Return [x, y] of the center of cell containing provided text 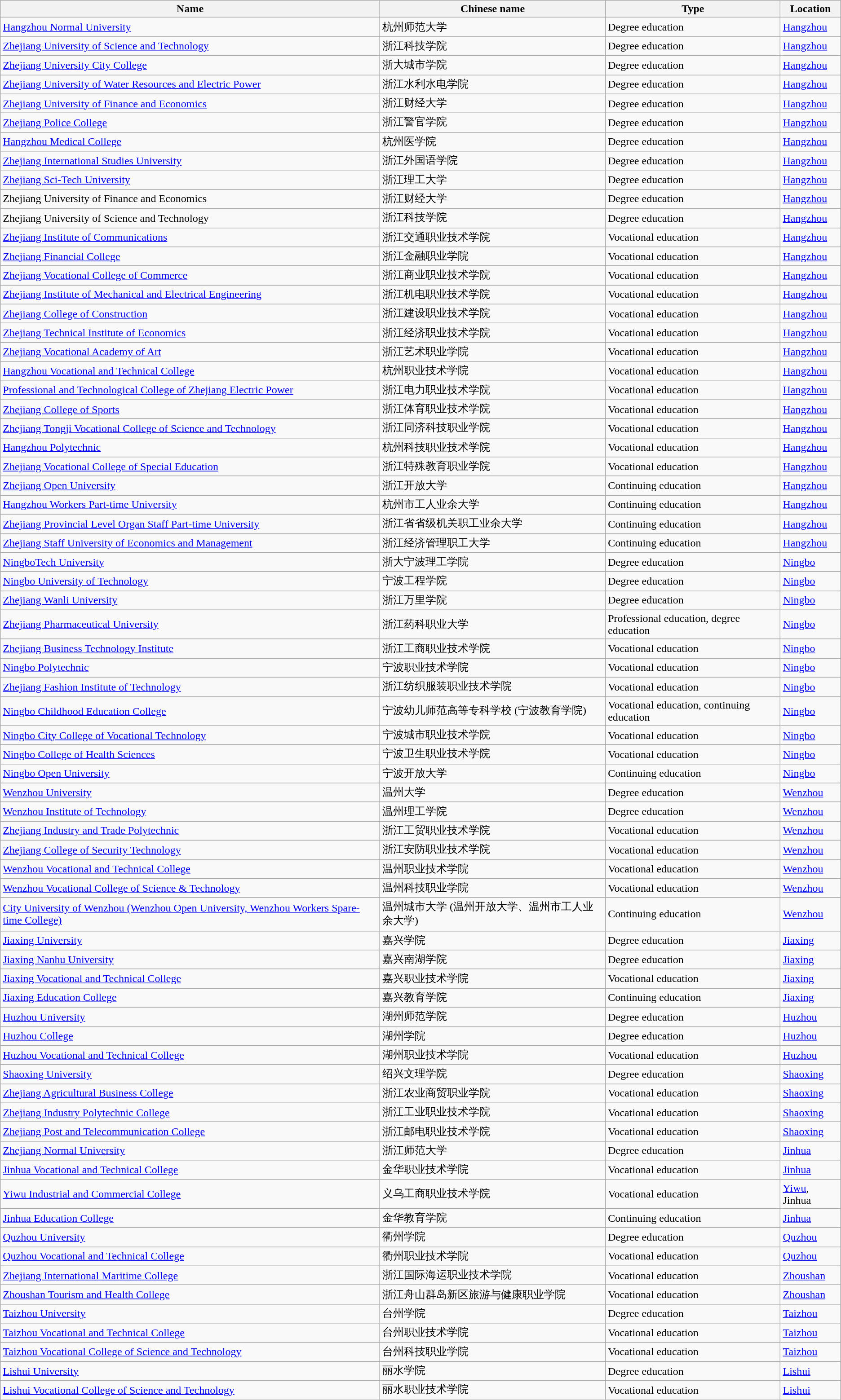
浙江经济管理职工大学 [492, 543]
Hangzhou Workers Part-time University [190, 505]
衢州职业技术学院 [492, 1256]
杭州师范大学 [492, 27]
温州城市大学 (温州开放大学、温州市工人业余大学) [492, 914]
浙江同济科技职业学院 [492, 428]
浙江工业职业技术学院 [492, 1113]
浙大城市学院 [492, 66]
浙江经济职业技术学院 [492, 333]
Zhejiang Technical Institute of Economics [190, 333]
台州职业技术学院 [492, 1333]
Lishui University [190, 1371]
Yiwu Industrial and Commercial College [190, 1193]
湖州师范学院 [492, 1017]
杭州医学院 [492, 142]
Jinhua Vocational and Technical College [190, 1170]
Wenzhou Institute of Technology [190, 812]
丽水职业技术学院 [492, 1390]
Zhejiang Post and Telecommunication College [190, 1131]
Zhejiang Business Technology Institute [190, 648]
Shaoxing University [190, 1074]
Vocational education, continuing education [693, 711]
浙江农业商贸职业学院 [492, 1094]
Zhejiang University City College [190, 66]
浙江机电职业技术学院 [492, 295]
浙江建设职业技术学院 [492, 313]
Jiaxing Education College [190, 998]
宁波开放大学 [492, 773]
Zhejiang Open University [190, 486]
Hangzhou Medical College [190, 142]
Zhejiang College of Security Technology [190, 850]
湖州职业技术学院 [492, 1055]
Jiaxing Nanhu University [190, 960]
浙大宁波理工学院 [492, 562]
Zhejiang Police College [190, 123]
浙江开放大学 [492, 486]
杭州职业技术学院 [492, 371]
City University of Wenzhou (Wenzhou Open University, Wenzhou Workers Spare-time College) [190, 914]
Ningbo Childhood Education College [190, 711]
Ningbo Open University [190, 773]
Zhejiang Staff University of Economics and Management [190, 543]
台州学院 [492, 1314]
浙江交通职业技术学院 [492, 237]
Jinhua Education College [190, 1219]
浙江金融职业学院 [492, 257]
浙江国际海运职业技术学院 [492, 1275]
台州科技职业学院 [492, 1352]
Zhejiang Industry Polytechnic College [190, 1113]
Hangzhou Polytechnic [190, 447]
Taizhou Vocational College of Science and Technology [190, 1352]
Yiwu, Jinhua [810, 1193]
Jiaxing Vocational and Technical College [190, 979]
浙江工商职业技术学院 [492, 648]
宁波职业技术学院 [492, 668]
Zhejiang College of Sports [190, 409]
Zhejiang International Studies University [190, 161]
Taizhou University [190, 1314]
浙江特殊教育职业学院 [492, 467]
Taizhou Vocational and Technical College [190, 1333]
Zhejiang Normal University [190, 1150]
Huzhou University [190, 1017]
义乌工商职业技术学院 [492, 1193]
嘉兴学院 [492, 940]
丽水学院 [492, 1371]
浙江万里学院 [492, 601]
温州科技职业学院 [492, 888]
浙江理工大学 [492, 180]
Zhejiang Vocational Academy of Art [190, 352]
Zhejiang University of Water Resources and Electric Power [190, 84]
Zhejiang Vocational College of Special Education [190, 467]
Zhejiang International Maritime College [190, 1275]
Wenzhou Vocational and Technical College [190, 869]
Zhejiang Fashion Institute of Technology [190, 687]
Zhoushan Tourism and Health College [190, 1295]
嘉兴南湖学院 [492, 960]
浙江省省级机关职工业余大学 [492, 524]
浙江纺织服装职业技术学院 [492, 687]
Zhejiang Wanli University [190, 601]
Zhejiang Agricultural Business College [190, 1094]
浙江水利水电学院 [492, 84]
Zhejiang College of Construction [190, 313]
金华教育学院 [492, 1219]
Zhejiang Pharmaceutical University [190, 624]
宁波幼儿师范高等专科学校 (宁波教育学院) [492, 711]
浙江警官学院 [492, 123]
Zhejiang Financial College [190, 257]
Quzhou Vocational and Technical College [190, 1256]
浙江舟山群岛新区旅游与健康职业学院 [492, 1295]
Zhejiang Sci-Tech University [190, 180]
Zhejiang Tongji Vocational College of Science and Technology [190, 428]
浙江邮电职业技术学院 [492, 1131]
Zhejiang Industry and Trade Polytechnic [190, 831]
浙江安防职业技术学院 [492, 850]
Wenzhou University [190, 793]
温州理工学院 [492, 812]
宁波城市职业技术学院 [492, 735]
Ningbo College of Health Sciences [190, 754]
杭州市工人业余大学 [492, 505]
宁波工程学院 [492, 581]
宁波卫生职业技术学院 [492, 754]
浙江体育职业技术学院 [492, 409]
Professional and Technological College of Zhejiang Electric Power [190, 391]
Chinese name [492, 9]
浙江师范大学 [492, 1150]
Hangzhou Normal University [190, 27]
Huzhou College [190, 1036]
浙江电力职业技术学院 [492, 391]
Zhejiang Institute of Communications [190, 237]
杭州科技职业技术学院 [492, 447]
浙江工贸职业技术学院 [492, 831]
浙江艺术职业学院 [492, 352]
Zhejiang Provincial Level Organ Staff Part-time University [190, 524]
嘉兴教育学院 [492, 998]
浙江外国语学院 [492, 161]
金华职业技术学院 [492, 1170]
温州职业技术学院 [492, 869]
Zhejiang Institute of Mechanical and Electrical Engineering [190, 295]
Huzhou Vocational and Technical College [190, 1055]
Professional education, degree education [693, 624]
Name [190, 9]
Wenzhou Vocational College of Science & Technology [190, 888]
Ningbo City College of Vocational Technology [190, 735]
Ningbo Polytechnic [190, 668]
NingboTech University [190, 562]
浙江药科职业大学 [492, 624]
Lishui Vocational College of Science and Technology [190, 1390]
Jiaxing University [190, 940]
温州大学 [492, 793]
Zhejiang Vocational College of Commerce [190, 276]
嘉兴职业技术学院 [492, 979]
Type [693, 9]
湖州学院 [492, 1036]
Location [810, 9]
衢州学院 [492, 1237]
Quzhou University [190, 1237]
绍兴文理学院 [492, 1074]
Hangzhou Vocational and Technical College [190, 371]
Ningbo University of Technology [190, 581]
浙江商业职业技术学院 [492, 276]
